Extract the (X, Y) coordinate from the center of the cell holding the provided text.  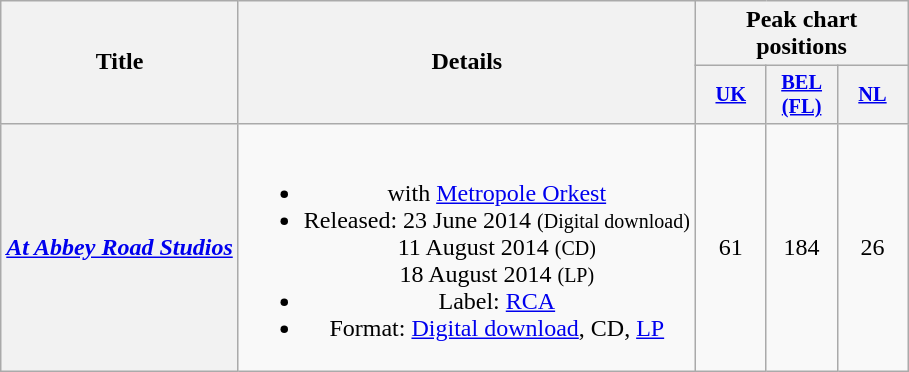
BEL(FL) (802, 95)
26 (872, 247)
Details (466, 62)
NL (872, 95)
184 (802, 247)
Title (120, 62)
Peak chart positions (802, 34)
with Metropole OrkestReleased: 23 June 2014 (Digital download)11 August 2014 (CD)18 August 2014 (LP)Label: RCAFormat: Digital download, CD, LP (466, 247)
At Abbey Road Studios (120, 247)
61 (730, 247)
UK (730, 95)
